Return the [X, Y] coordinate for the center point of the cell that contains the specified text.  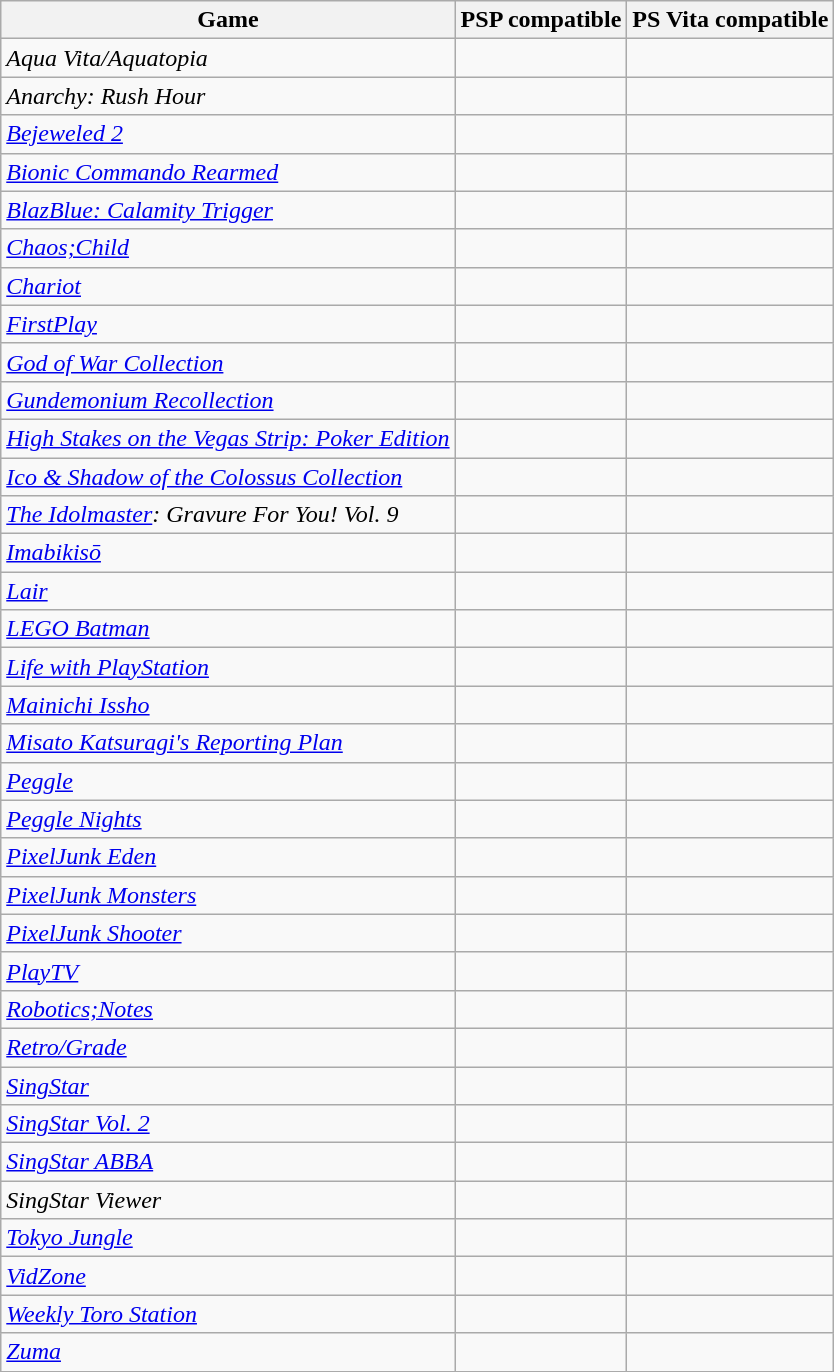
SingStar Viewer [228, 1200]
Gundemonium Recollection [228, 400]
Zuma [228, 1352]
Misato Katsuragi's Reporting Plan [228, 743]
PixelJunk Monsters [228, 895]
Chariot [228, 286]
PS Vita compatible [730, 20]
Robotics;Notes [228, 1009]
SingStar ABBA [228, 1162]
Bejeweled 2 [228, 134]
Peggle [228, 781]
The Idolmaster: Gravure For You! Vol. 9 [228, 515]
Life with PlayStation [228, 667]
PixelJunk Shooter [228, 933]
Ico & Shadow of the Colossus Collection [228, 477]
PlayTV [228, 971]
LEGO Batman [228, 629]
High Stakes on the Vegas Strip: Poker Edition [228, 438]
Anarchy: Rush Hour [228, 96]
Tokyo Jungle [228, 1238]
VidZone [228, 1276]
Chaos;Child [228, 248]
PSP compatible [541, 20]
Weekly Toro Station [228, 1314]
God of War Collection [228, 362]
Retro/Grade [228, 1047]
Bionic Commando Rearmed [228, 172]
BlazBlue: Calamity Trigger [228, 210]
Mainichi Issho [228, 705]
Game [228, 20]
Lair [228, 591]
Imabikisō [228, 553]
SingStar [228, 1085]
FirstPlay [228, 324]
Peggle Nights [228, 819]
SingStar Vol. 2 [228, 1124]
PixelJunk Eden [228, 857]
Aqua Vita/Aquatopia [228, 58]
